Extract the [x, y] coordinate from the center of the cell holding the provided text.  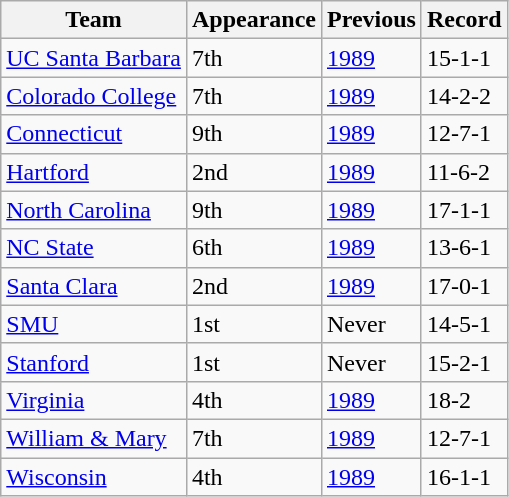
UC Santa Barbara [94, 58]
SMU [94, 324]
North Carolina [94, 210]
Virginia [94, 400]
17-1-1 [464, 210]
11-6-2 [464, 172]
16-1-1 [464, 477]
Previous [371, 20]
Team [94, 20]
14-2-2 [464, 96]
18-2 [464, 400]
Colorado College [94, 96]
Santa Clara [94, 286]
Appearance [254, 20]
Stanford [94, 362]
Wisconsin [94, 477]
15-1-1 [464, 58]
17-0-1 [464, 286]
14-5-1 [464, 324]
Record [464, 20]
Connecticut [94, 134]
William & Mary [94, 438]
13-6-1 [464, 248]
15-2-1 [464, 362]
Hartford [94, 172]
6th [254, 248]
NC State [94, 248]
